Return (X, Y) of the center of cell containing provided text 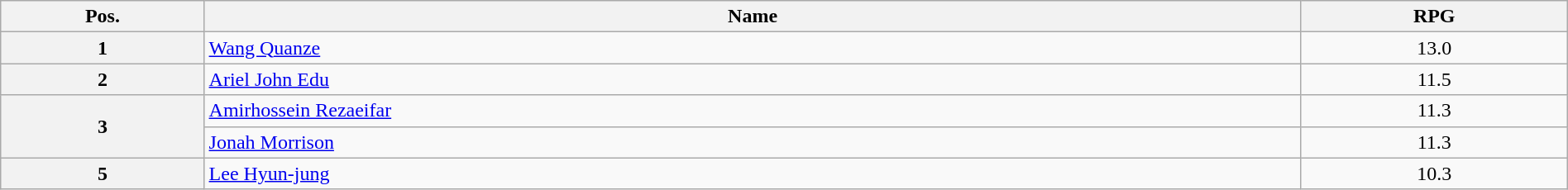
Lee Hyun-jung (753, 173)
1 (103, 48)
2 (103, 79)
RPG (1434, 17)
10.3 (1434, 173)
3 (103, 126)
11.5 (1434, 79)
13.0 (1434, 48)
Name (753, 17)
Amirhossein Rezaeifar (753, 111)
5 (103, 173)
Pos. (103, 17)
Wang Quanze (753, 48)
Jonah Morrison (753, 142)
Ariel John Edu (753, 79)
